Detect which cell encompasses the target text, then output its (X, Y) center coordinate. 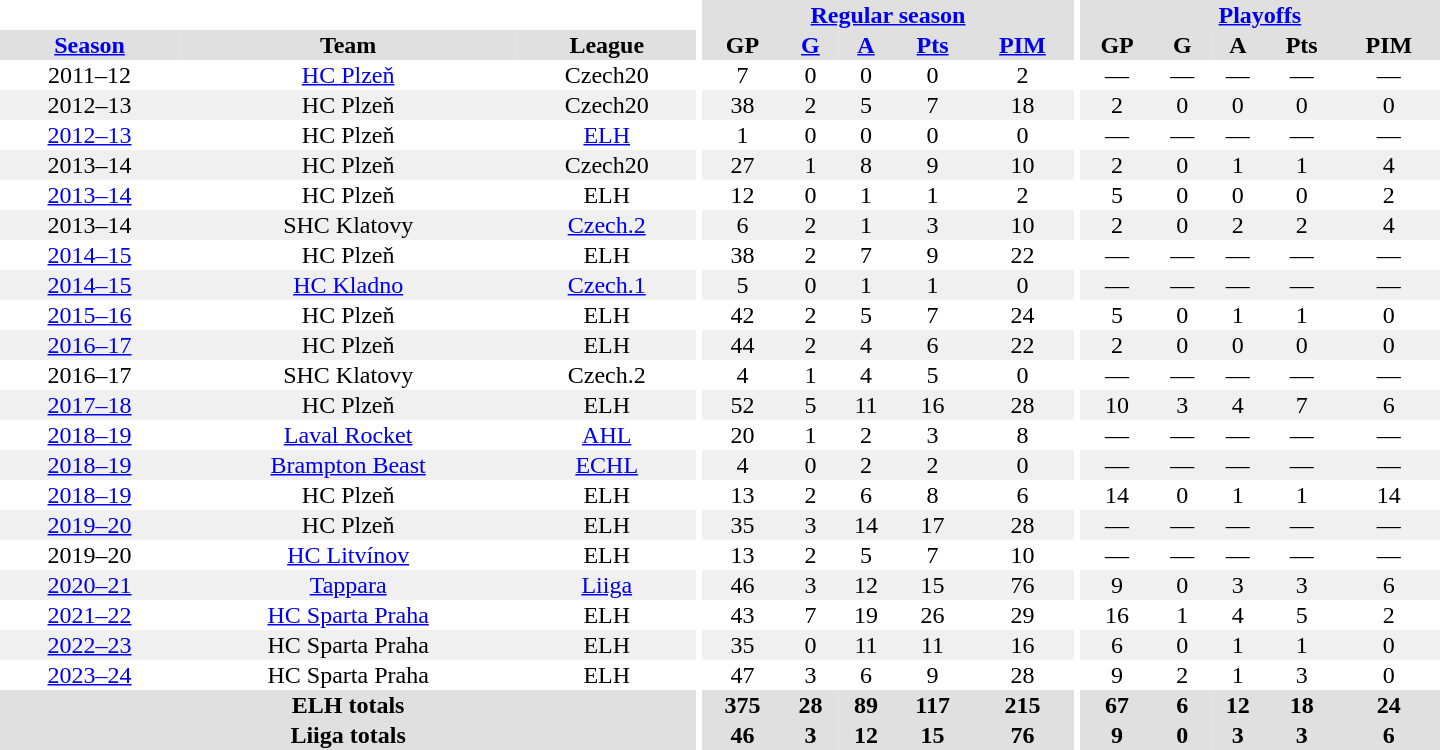
HC Kladno (348, 285)
2023–24 (90, 675)
AHL (606, 435)
29 (1022, 615)
20 (742, 435)
117 (933, 705)
Liiga totals (348, 735)
Team (348, 45)
League (606, 45)
Playoffs (1260, 15)
2020–21 (90, 585)
Regular season (888, 15)
47 (742, 675)
Laval Rocket (348, 435)
44 (742, 345)
89 (866, 705)
2015–16 (90, 315)
27 (742, 165)
215 (1022, 705)
17 (933, 525)
52 (742, 405)
26 (933, 615)
Liiga (606, 585)
Brampton Beast (348, 465)
2021–22 (90, 615)
ECHL (606, 465)
2022–23 (90, 645)
ELH totals (348, 705)
67 (1118, 705)
2017–18 (90, 405)
375 (742, 705)
Season (90, 45)
HC Litvínov (348, 555)
2011–12 (90, 75)
43 (742, 615)
19 (866, 615)
Tappara (348, 585)
Czech.1 (606, 285)
42 (742, 315)
